Extract the (x, y) coordinate from the center of the cell holding the provided text.  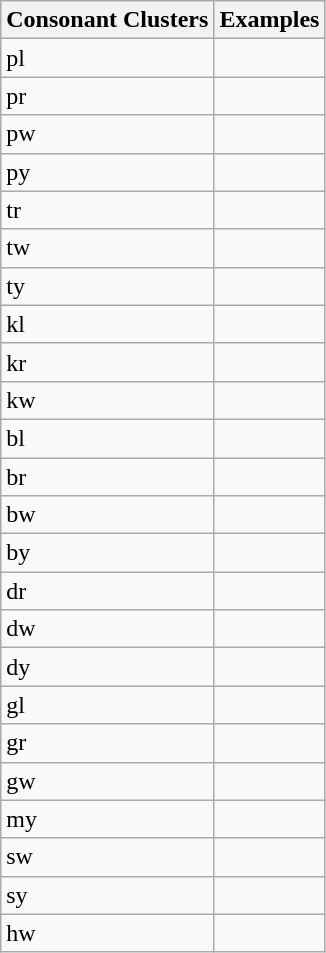
ty (108, 286)
dw (108, 629)
hw (108, 933)
kl (108, 324)
by (108, 553)
py (108, 172)
tr (108, 210)
bl (108, 438)
Examples (270, 20)
gr (108, 743)
sw (108, 857)
dr (108, 591)
br (108, 477)
pl (108, 58)
sy (108, 895)
kr (108, 362)
kw (108, 400)
dy (108, 667)
pr (108, 96)
bw (108, 515)
gl (108, 705)
my (108, 819)
gw (108, 781)
tw (108, 248)
Consonant Clusters (108, 20)
pw (108, 134)
